Pinpoint the cell where the given text exists, returning its (X, Y) midpoint coordinate. 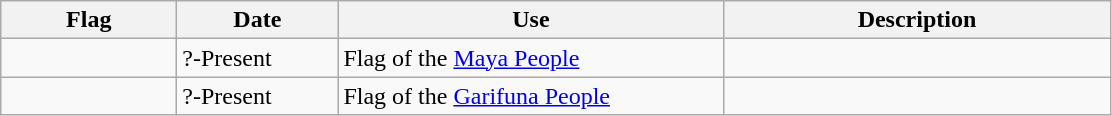
Use (531, 20)
Flag of the Maya People (531, 58)
Flag (89, 20)
Flag of the Garifuna People (531, 96)
Date (258, 20)
Description (917, 20)
